For the text-containing cell, return its midpoint in (x, y) coordinate format. 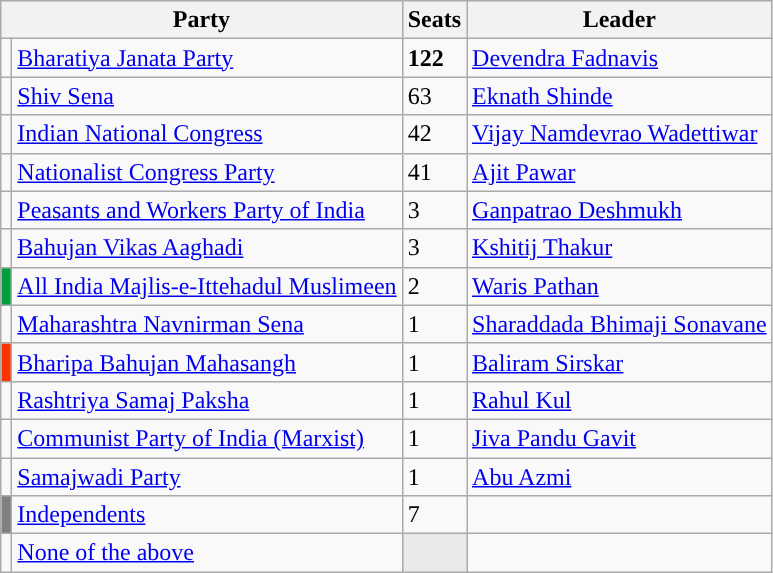
None of the above (207, 553)
Samajwadi Party (207, 477)
Abu Azmi (620, 477)
Rashtriya Samaj Paksha (207, 400)
Party (202, 20)
Rahul Kul (620, 400)
Independents (207, 515)
41 (434, 172)
Jiva Pandu Gavit (620, 438)
42 (434, 134)
Kshitij Thakur (620, 248)
Baliram Sirskar (620, 362)
Waris Pathan (620, 286)
Nationalist Congress Party (207, 172)
Indian National Congress (207, 134)
122 (434, 58)
Leader (620, 20)
Sharaddada Bhimaji Sonavane (620, 324)
63 (434, 96)
Bharatiya Janata Party (207, 58)
Ganpatrao Deshmukh (620, 210)
Devendra Fadnavis (620, 58)
Peasants and Workers Party of India (207, 210)
Maharashtra Navnirman Sena (207, 324)
Bahujan Vikas Aaghadi (207, 248)
Shiv Sena (207, 96)
Ajit Pawar (620, 172)
Vijay Namdevrao Wadettiwar (620, 134)
Seats (434, 20)
All India Majlis-e-Ittehadul Muslimeen (207, 286)
Communist Party of India (Marxist) (207, 438)
Eknath Shinde (620, 96)
2 (434, 286)
7 (434, 515)
Bharipa Bahujan Mahasangh (207, 362)
